From the cell containing the given text, extract its center point as [X, Y] coordinate. 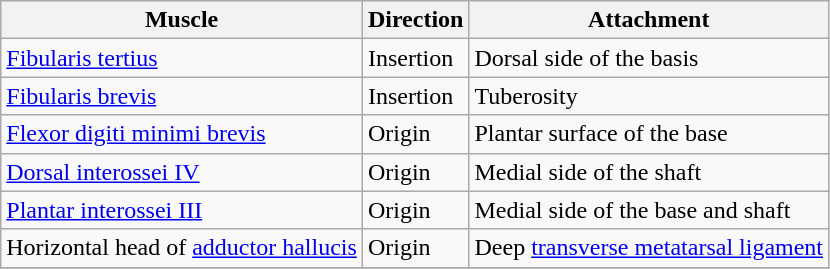
Horizontal head of adductor hallucis [182, 248]
Dorsal interossei IV [182, 172]
Medial side of the base and shaft [649, 210]
Deep transverse metatarsal ligament [649, 248]
Flexor digiti minimi brevis [182, 134]
Fibularis brevis [182, 96]
Tuberosity [649, 96]
Fibularis tertius [182, 58]
Attachment [649, 20]
Dorsal side of the basis [649, 58]
Direction [416, 20]
Plantar interossei III [182, 210]
Muscle [182, 20]
Medial side of the shaft [649, 172]
Plantar surface of the base [649, 134]
